Find where the given text appears and provide that cell's center as [X, Y] coordinate. 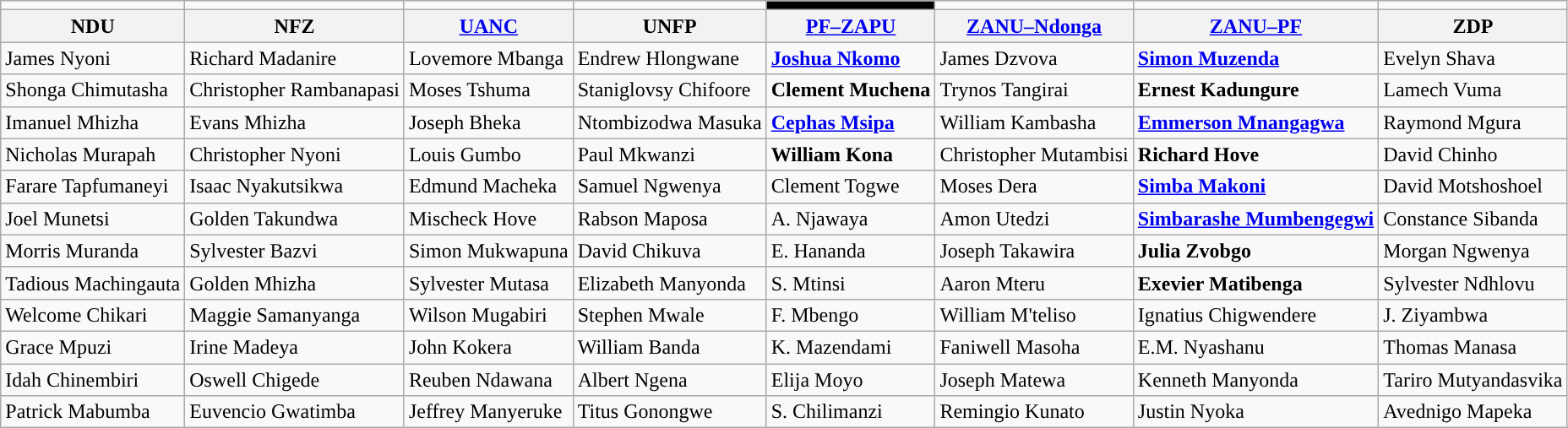
ZANU–PF [1255, 26]
Farare Tapfumaneyi [93, 187]
Joshua Nkomo [851, 58]
Aaron Mteru [1034, 283]
Christopher Mutambisi [1034, 154]
Imanuel Mhizha [93, 122]
Wilson Mugabiri [488, 315]
John Kokera [488, 347]
Tariro Mutyandasvika [1473, 379]
Irine Madeya [295, 347]
Welcome Chikari [93, 315]
Reuben Ndawana [488, 379]
PF–ZAPU [851, 26]
J. Ziyambwa [1473, 315]
Titus Gonongwe [669, 412]
Elija Moyo [851, 379]
Faniwell Masoha [1034, 347]
Albert Ngena [669, 379]
Mischeck Hove [488, 219]
Christopher Nyoni [295, 154]
Elizabeth Manyonda [669, 283]
Lovemore Mbanga [488, 58]
Sylvester Bazvi [295, 251]
Oswell Chigede [295, 379]
James Nyoni [93, 58]
Paul Mkwanzi [669, 154]
Thomas Manasa [1473, 347]
Remingio Kunato [1034, 412]
David Chikuva [669, 251]
Emmerson Mnangagwa [1255, 122]
Moses Dera [1034, 187]
Exevier Matibenga [1255, 283]
James Dzvova [1034, 58]
Maggie Samanyanga [295, 315]
William Kambasha [1034, 122]
Nicholas Murapah [93, 154]
Kenneth Manyonda [1255, 379]
Ntombizodwa Masuka [669, 122]
Richard Hove [1255, 154]
S. Chilimanzi [851, 412]
Justin Nyoka [1255, 412]
Rabson Maposa [669, 219]
Trynos Tangirai [1034, 90]
Shonga Chimutasha [93, 90]
Golden Takundwa [295, 219]
Edmund Macheka [488, 187]
UANC [488, 26]
Cephas Msipa [851, 122]
Christopher Rambanapasi [295, 90]
Clement Togwe [851, 187]
Euvencio Gwatimba [295, 412]
E. Hananda [851, 251]
Simbarashe Mumbengegwi [1255, 219]
Joseph Matewa [1034, 379]
William M'teliso [1034, 315]
Jeffrey Manyeruke [488, 412]
Evelyn Shava [1473, 58]
NDU [93, 26]
E.M. Nyashanu [1255, 347]
William Kona [851, 154]
Samuel Ngwenya [669, 187]
Morgan Ngwenya [1473, 251]
Staniglovsy Chifoore [669, 90]
Stephen Mwale [669, 315]
Sylvester Ndhlovu [1473, 283]
Grace Mpuzi [93, 347]
F. Mbengo [851, 315]
Evans Mhizha [295, 122]
Richard Madanire [295, 58]
ZANU–Ndonga [1034, 26]
UNFP [669, 26]
ZDP [1473, 26]
Amon Utedzi [1034, 219]
Moses Tshuma [488, 90]
Louis Gumbo [488, 154]
Julia Zvobgo [1255, 251]
Simon Mukwapuna [488, 251]
David Chinho [1473, 154]
Simon Muzenda [1255, 58]
Endrew Hlongwane [669, 58]
Joseph Bheka [488, 122]
Idah Chinembiri [93, 379]
Patrick Mabumba [93, 412]
Constance Sibanda [1473, 219]
Joseph Takawira [1034, 251]
Lamech Vuma [1473, 90]
Ignatius Chigwendere [1255, 315]
K. Mazendami [851, 347]
Sylvester Mutasa [488, 283]
Avednigo Mapeka [1473, 412]
Ernest Kadungure [1255, 90]
S. Mtinsi [851, 283]
NFZ [295, 26]
William Banda [669, 347]
Golden Mhizha [295, 283]
Raymond Mgura [1473, 122]
Morris Muranda [93, 251]
A. Njawaya [851, 219]
Isaac Nyakutsikwa [295, 187]
David Motshoshoel [1473, 187]
Clement Muchena [851, 90]
Tadious Machingauta [93, 283]
Joel Munetsi [93, 219]
Simba Makoni [1255, 187]
